Determine the (x, y) coordinate at the center of the cell enclosing the given text.  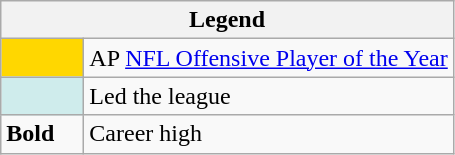
Career high (268, 134)
Bold (42, 134)
Led the league (268, 96)
AP NFL Offensive Player of the Year (268, 58)
Legend (228, 20)
